Capture the cell that displays the provided text and extract its [x, y] central coordinate. 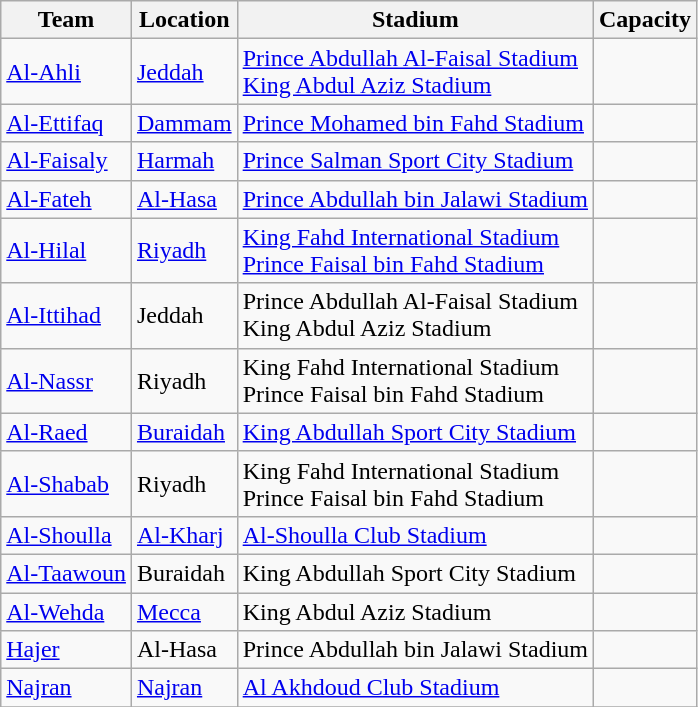
Al-Taawoun [66, 573]
Al-Wehda [66, 611]
Al-Nassr [66, 380]
Al-Shabab [66, 484]
Al-Shoulla [66, 535]
Al-Kharj [184, 535]
King Abdul Aziz Stadium [415, 611]
Al-Ahli [66, 72]
Al-Fateh [66, 199]
Al-Shoulla Club Stadium [415, 535]
Al-Ittihad [66, 316]
Hajer [66, 650]
Al-Raed [66, 432]
Al Akhdoud Club Stadium [415, 688]
Al-Hilal [66, 250]
Stadium [415, 20]
Team [66, 20]
Capacity [646, 20]
Al-Ettifaq [66, 123]
Location [184, 20]
Prince Mohamed bin Fahd Stadium [415, 123]
Mecca [184, 611]
Al-Faisaly [66, 161]
Dammam [184, 123]
Harmah [184, 161]
Prince Salman Sport City Stadium [415, 161]
